Return the [X, Y] coordinate for the center point of the cell that contains the specified text.  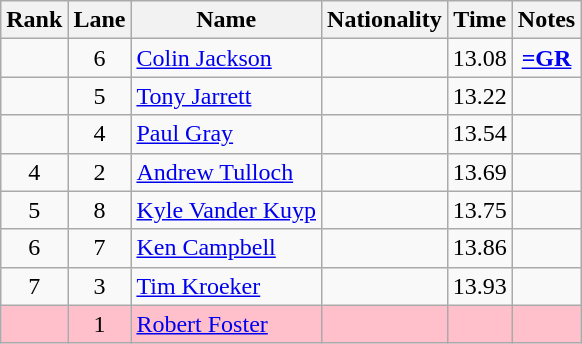
Andrew Tulloch [226, 172]
Nationality [385, 20]
Notes [546, 20]
13.08 [480, 58]
=GR [546, 58]
Tony Jarrett [226, 96]
Time [480, 20]
Tim Kroeker [226, 286]
13.69 [480, 172]
2 [100, 172]
Robert Foster [226, 324]
Name [226, 20]
8 [100, 210]
Paul Gray [226, 134]
13.93 [480, 286]
Colin Jackson [226, 58]
13.86 [480, 248]
13.22 [480, 96]
Rank [34, 20]
13.54 [480, 134]
1 [100, 324]
Lane [100, 20]
13.75 [480, 210]
Kyle Vander Kuyp [226, 210]
Ken Campbell [226, 248]
3 [100, 286]
